Find where the given text appears and provide that cell's center as (x, y) coordinate. 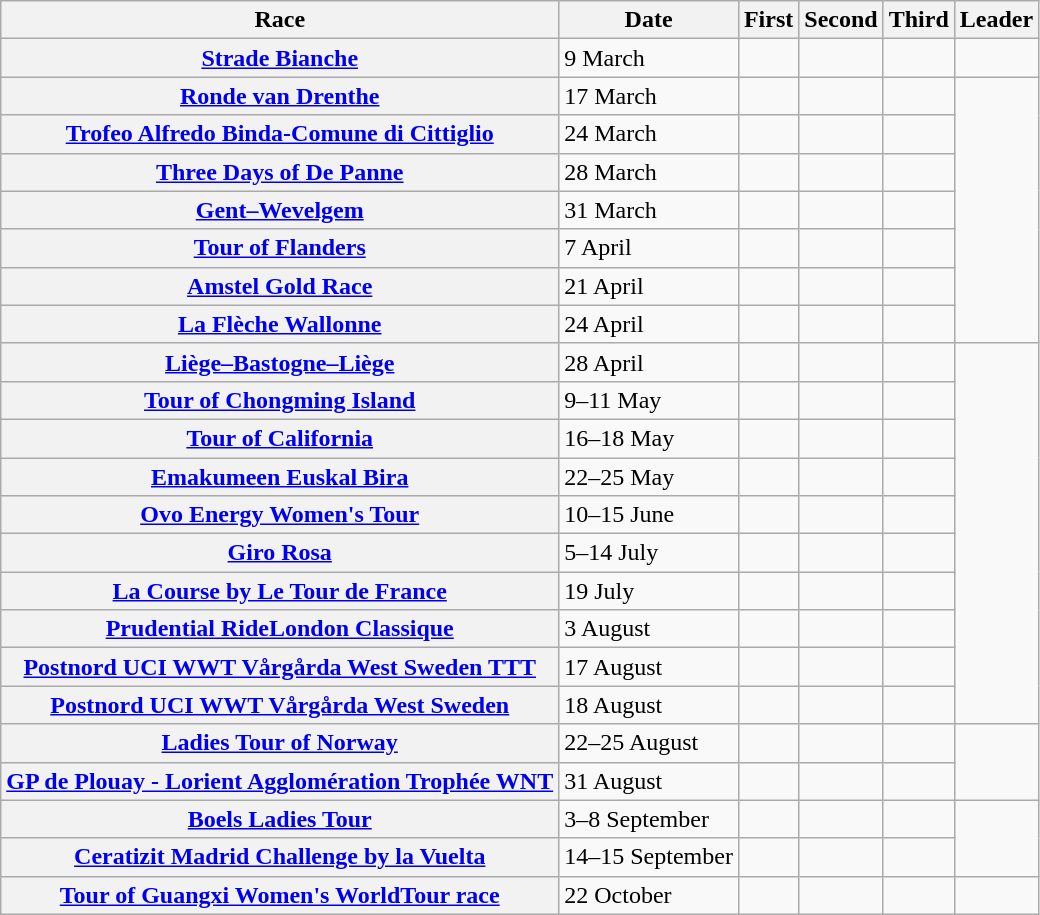
10–15 June (649, 515)
La Flèche Wallonne (280, 324)
21 April (649, 286)
17 August (649, 667)
Postnord UCI WWT Vårgårda West Sweden TTT (280, 667)
Trofeo Alfredo Binda-Comune di Cittiglio (280, 134)
19 July (649, 591)
5–14 July (649, 553)
Liège–Bastogne–Liège (280, 362)
Ronde van Drenthe (280, 96)
Date (649, 20)
Amstel Gold Race (280, 286)
24 March (649, 134)
17 March (649, 96)
22–25 August (649, 743)
9 March (649, 58)
La Course by Le Tour de France (280, 591)
14–15 September (649, 857)
Strade Bianche (280, 58)
16–18 May (649, 438)
22 October (649, 895)
Leader (996, 20)
24 April (649, 324)
Tour of California (280, 438)
Emakumeen Euskal Bira (280, 477)
9–11 May (649, 400)
Giro Rosa (280, 553)
28 April (649, 362)
Gent–Wevelgem (280, 210)
Postnord UCI WWT Vårgårda West Sweden (280, 705)
Ovo Energy Women's Tour (280, 515)
3–8 September (649, 819)
18 August (649, 705)
Three Days of De Panne (280, 172)
Ladies Tour of Norway (280, 743)
31 August (649, 781)
Tour of Chongming Island (280, 400)
First (768, 20)
Race (280, 20)
31 March (649, 210)
7 April (649, 248)
Third (918, 20)
Tour of Flanders (280, 248)
3 August (649, 629)
22–25 May (649, 477)
Boels Ladies Tour (280, 819)
GP de Plouay - Lorient Agglomération Trophée WNT (280, 781)
Prudential RideLondon Classique (280, 629)
Tour of Guangxi Women's WorldTour race (280, 895)
28 March (649, 172)
Second (841, 20)
Ceratizit Madrid Challenge by la Vuelta (280, 857)
